Provide the [x, y] coordinate of the cell's center where the given text is located.  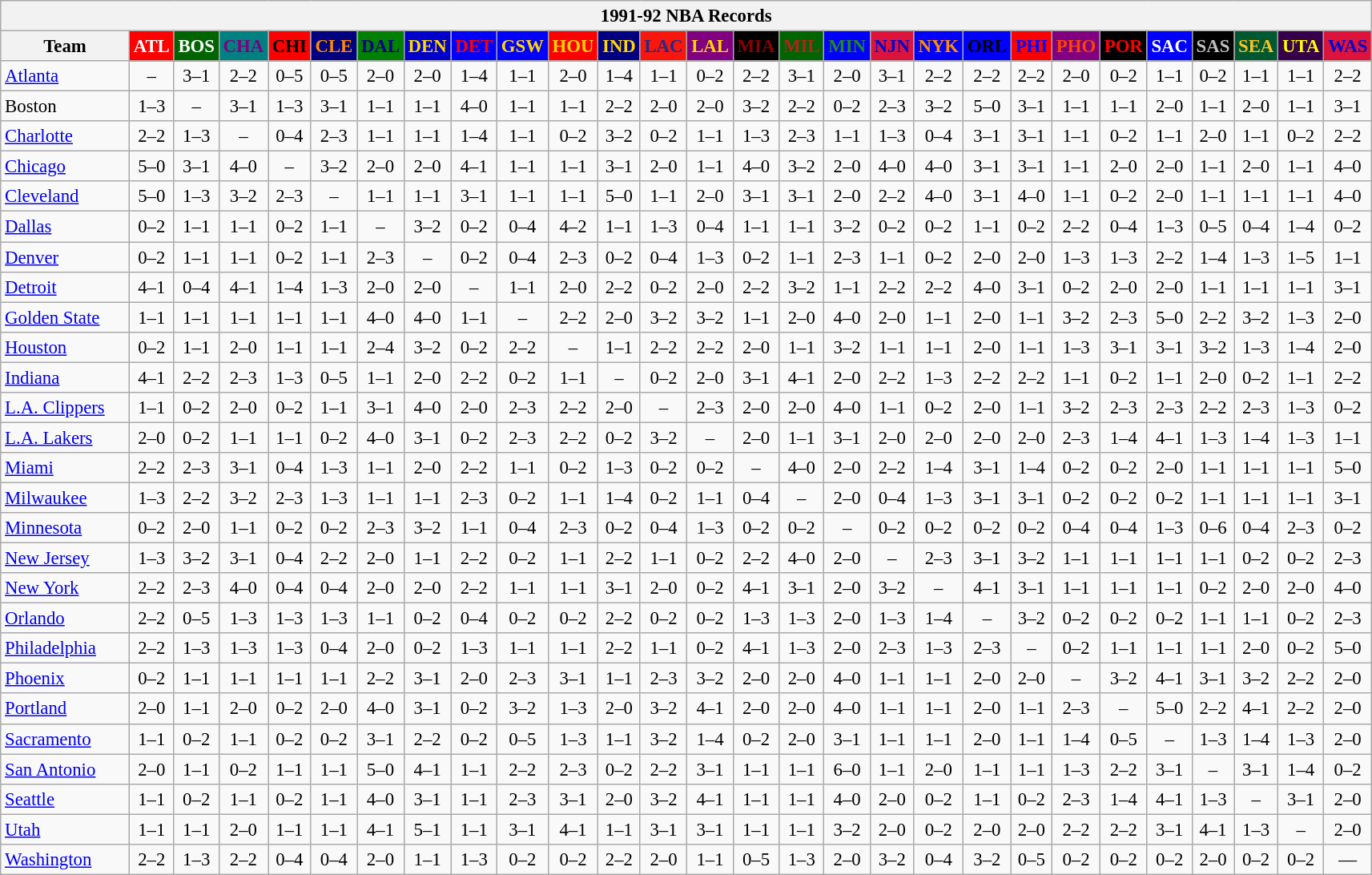
IND [619, 46]
PHI [1032, 46]
Atlanta [66, 76]
L.A. Clippers [66, 408]
Minnesota [66, 528]
1–5 [1301, 257]
Sacramento [66, 739]
DET [474, 46]
Cleveland [66, 196]
Orlando [66, 619]
Denver [66, 257]
LAL [710, 46]
Boston [66, 107]
LAC [663, 46]
MIA [756, 46]
Washington [66, 860]
Chicago [66, 167]
San Antonio [66, 769]
Houston [66, 347]
— [1348, 860]
NYK [939, 46]
Golden State [66, 317]
Seattle [66, 799]
New York [66, 588]
NJN [892, 46]
Phoenix [66, 679]
Detroit [66, 287]
CHA [243, 46]
HOU [573, 46]
SAC [1169, 46]
SEA [1256, 46]
ATL [151, 46]
CLE [333, 46]
New Jersey [66, 558]
Portland [66, 709]
BOS [196, 46]
6–0 [847, 769]
Utah [66, 829]
MIN [847, 46]
MIL [802, 46]
UTA [1301, 46]
WAS [1348, 46]
DAL [381, 46]
Miami [66, 468]
2–4 [381, 347]
GSW [522, 46]
0–6 [1213, 528]
Philadelphia [66, 648]
Milwaukee [66, 498]
ORL [987, 46]
Indiana [66, 377]
CHI [289, 46]
5–1 [428, 829]
POR [1123, 46]
L.A. Lakers [66, 437]
1991-92 NBA Records [686, 16]
4–2 [573, 227]
Charlotte [66, 136]
SAS [1213, 46]
Team [66, 46]
DEN [428, 46]
PHO [1076, 46]
Dallas [66, 227]
